Return (X, Y) of the center of cell containing provided text 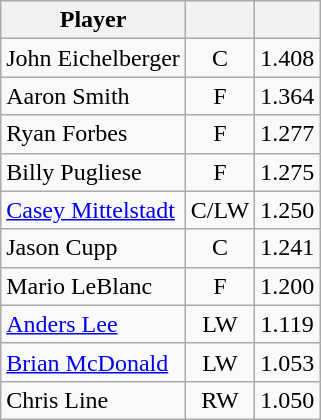
1.250 (288, 210)
Mario LeBlanc (94, 286)
1.053 (288, 362)
1.408 (288, 58)
Brian McDonald (94, 362)
Jason Cupp (94, 248)
1.364 (288, 96)
RW (220, 400)
John Eichelberger (94, 58)
1.241 (288, 248)
1.050 (288, 400)
Ryan Forbes (94, 134)
Player (94, 20)
C/LW (220, 210)
Anders Lee (94, 324)
1.119 (288, 324)
1.277 (288, 134)
1.275 (288, 172)
Chris Line (94, 400)
1.200 (288, 286)
Billy Pugliese (94, 172)
Casey Mittelstadt (94, 210)
Aaron Smith (94, 96)
